Pinpoint the cell where the given text exists, returning its (X, Y) midpoint coordinate. 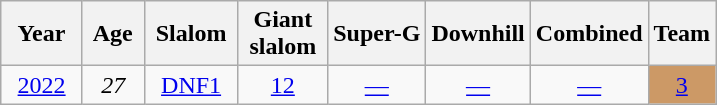
12 (283, 85)
Age (113, 34)
2022 (42, 85)
DNF1 (191, 85)
Team (682, 34)
Super-G (377, 34)
3 (682, 85)
Year (42, 34)
Giant slalom (283, 34)
Downhill (478, 34)
Slalom (191, 34)
27 (113, 85)
Combined (589, 34)
